From the cell containing the given text, extract its center point as [x, y] coordinate. 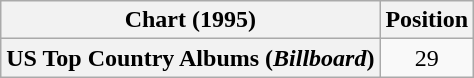
Chart (1995) [190, 20]
US Top Country Albums (Billboard) [190, 58]
29 [427, 58]
Position [427, 20]
